From the cell containing the given text, extract its center point as [X, Y] coordinate. 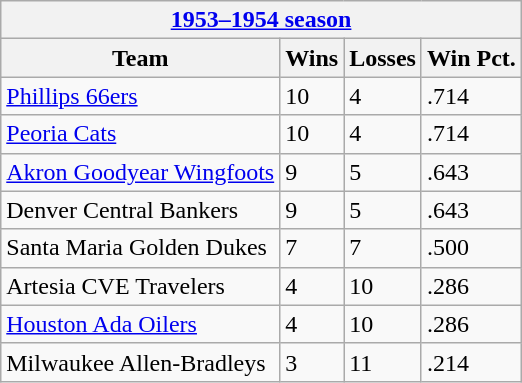
Houston Ada Oilers [140, 324]
.500 [471, 248]
Win Pct. [471, 58]
.214 [471, 362]
3 [312, 362]
Denver Central Bankers [140, 210]
Phillips 66ers [140, 96]
1953–1954 season [262, 20]
Losses [383, 58]
Santa Maria Golden Dukes [140, 248]
Team [140, 58]
Milwaukee Allen-Bradleys [140, 362]
Akron Goodyear Wingfoots [140, 172]
Peoria Cats [140, 134]
Wins [312, 58]
11 [383, 362]
Artesia CVE Travelers [140, 286]
